Extract the (x, y) coordinate from the center of the cell holding the provided text.  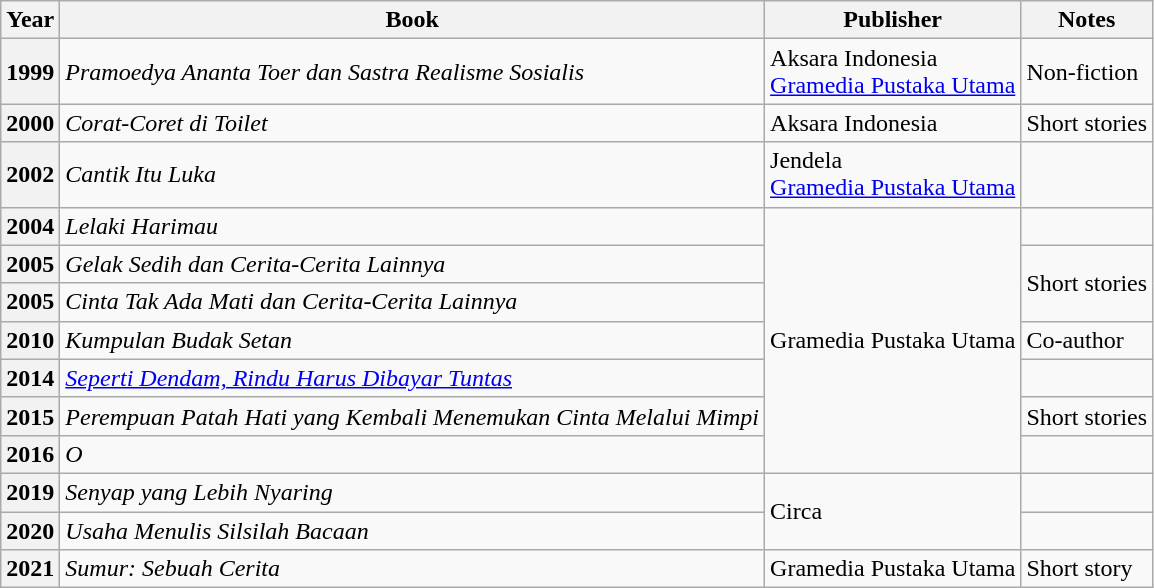
2014 (30, 378)
2015 (30, 416)
Pramoedya Ananta Toer dan Sastra Realisme Sosialis (412, 72)
1999 (30, 72)
Aksara Indonesia (893, 123)
Usaha Menulis Silsilah Bacaan (412, 531)
Aksara IndonesiaGramedia Pustaka Utama (893, 72)
Sumur: Sebuah Cerita (412, 569)
Circa (893, 511)
O (412, 454)
Cantik Itu Luka (412, 174)
Non-fiction (1087, 72)
Co-author (1087, 340)
JendelaGramedia Pustaka Utama (893, 174)
Lelaki Harimau (412, 226)
2016 (30, 454)
2021 (30, 569)
2004 (30, 226)
Corat-Coret di Toilet (412, 123)
2002 (30, 174)
Gelak Sedih dan Cerita-Cerita Lainnya (412, 264)
Perempuan Patah Hati yang Kembali Menemukan Cinta Melalui Mimpi (412, 416)
Notes (1087, 20)
2020 (30, 531)
Kumpulan Budak Setan (412, 340)
Year (30, 20)
Short story (1087, 569)
Senyap yang Lebih Nyaring (412, 492)
Publisher (893, 20)
2000 (30, 123)
Seperti Dendam, Rindu Harus Dibayar Tuntas (412, 378)
Cinta Tak Ada Mati dan Cerita-Cerita Lainnya (412, 302)
2010 (30, 340)
2019 (30, 492)
Book (412, 20)
